For the text-containing cell, return its midpoint in [X, Y] coordinate format. 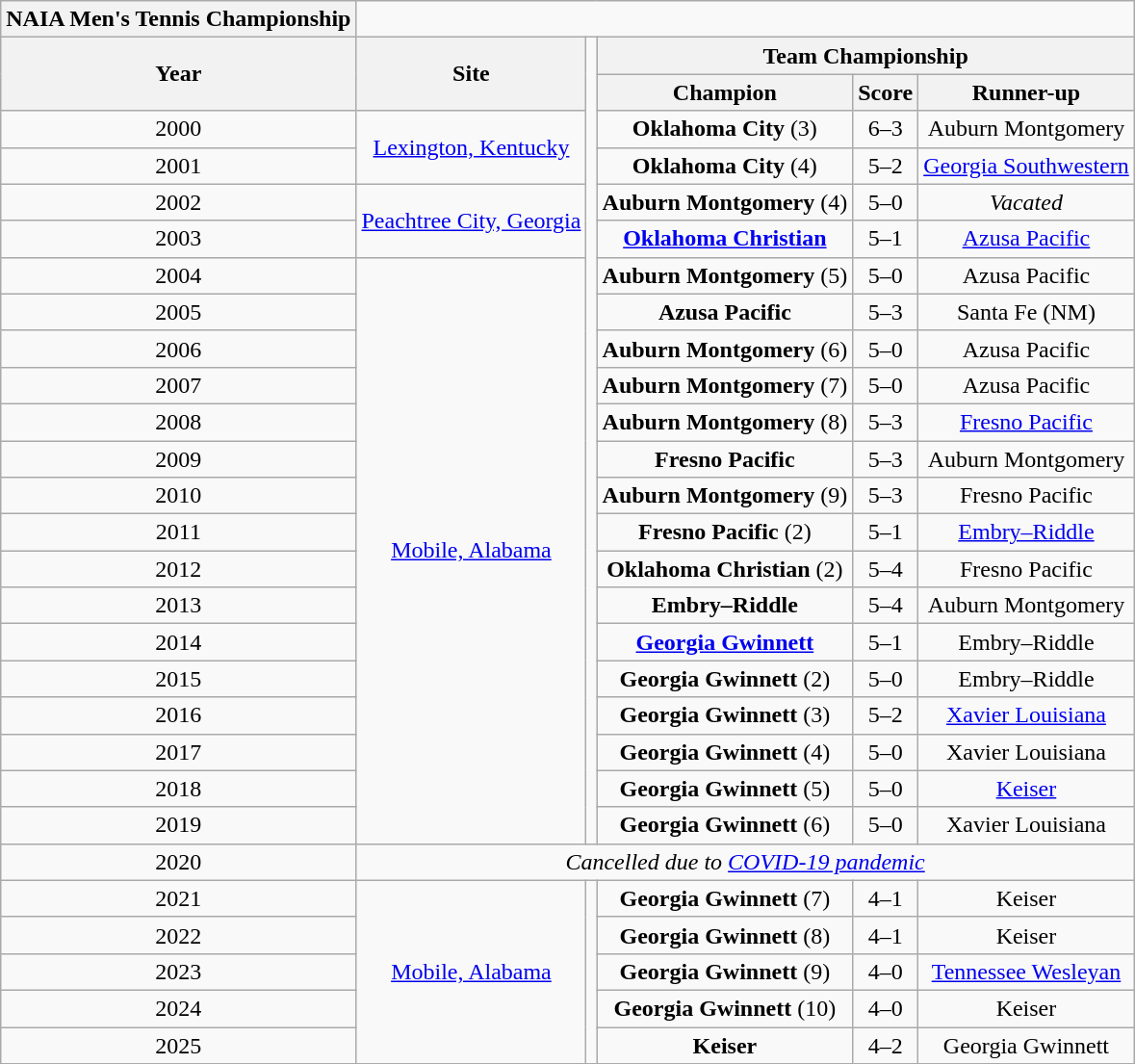
2005 [179, 312]
Site [472, 74]
Score [886, 92]
Georgia Gwinnett (6) [725, 825]
2016 [179, 715]
Auburn Montgomery (9) [725, 496]
2015 [179, 679]
Auburn Montgomery (8) [725, 422]
Vacated [1026, 202]
2006 [179, 349]
Oklahoma Christian (2) [725, 569]
Team Championship [865, 56]
2008 [179, 422]
Georgia Southwestern [1026, 166]
2000 [179, 129]
2022 [179, 935]
6–3 [886, 129]
2023 [179, 972]
Auburn Montgomery (7) [725, 385]
Auburn Montgomery (6) [725, 349]
2002 [179, 202]
2004 [179, 275]
Georgia Gwinnett (10) [725, 1008]
Georgia Gwinnett (9) [725, 972]
Georgia Gwinnett (7) [725, 898]
2025 [179, 1045]
Georgia Gwinnett (3) [725, 715]
NAIA Men's Tennis Championship [179, 19]
2019 [179, 825]
2007 [179, 385]
2012 [179, 569]
Georgia Gwinnett (2) [725, 679]
Oklahoma City (3) [725, 129]
Tennessee Wesleyan [1026, 972]
2020 [179, 862]
Year [179, 74]
Auburn Montgomery (5) [725, 275]
2013 [179, 606]
Auburn Montgomery (4) [725, 202]
Santa Fe (NM) [1026, 312]
4–2 [886, 1045]
Oklahoma City (4) [725, 166]
2018 [179, 789]
2010 [179, 496]
2021 [179, 898]
Georgia Gwinnett (5) [725, 789]
Lexington, Kentucky [472, 147]
Cancelled due to COVID-19 pandemic [745, 862]
Fresno Pacific (2) [725, 532]
Georgia Gwinnett (8) [725, 935]
Runner-up [1026, 92]
2003 [179, 239]
2017 [179, 752]
Champion [725, 92]
2011 [179, 532]
Peachtree City, Georgia [472, 221]
2009 [179, 459]
2024 [179, 1008]
2014 [179, 642]
Oklahoma Christian [725, 239]
Georgia Gwinnett (4) [725, 752]
2001 [179, 166]
